Extract the [x, y] coordinate from the center of the cell holding the provided text.  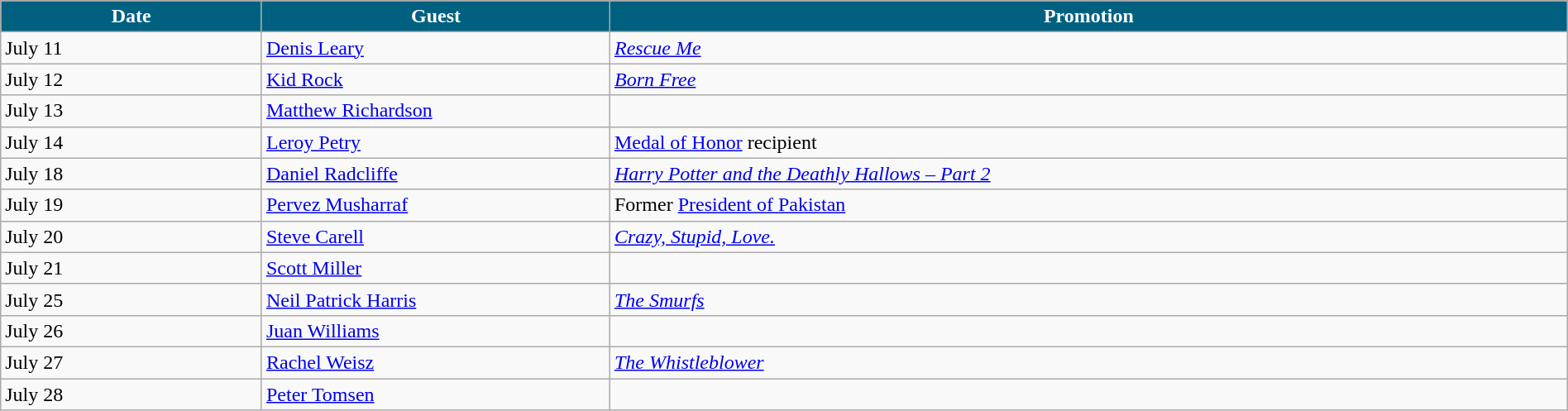
Rachel Weisz [435, 362]
Promotion [1088, 17]
July 26 [131, 331]
Steve Carell [435, 237]
The Smurfs [1088, 299]
Harry Potter and the Deathly Hallows – Part 2 [1088, 174]
July 21 [131, 268]
Date [131, 17]
July 18 [131, 174]
Kid Rock [435, 79]
Neil Patrick Harris [435, 299]
Scott Miller [435, 268]
July 12 [131, 79]
Leroy Petry [435, 142]
Juan Williams [435, 331]
Crazy, Stupid, Love. [1088, 237]
Matthew Richardson [435, 111]
Pervez Musharraf [435, 205]
July 20 [131, 237]
Denis Leary [435, 48]
Born Free [1088, 79]
July 14 [131, 142]
July 13 [131, 111]
The Whistleblower [1088, 362]
July 28 [131, 394]
Daniel Radcliffe [435, 174]
July 25 [131, 299]
Rescue Me [1088, 48]
Peter Tomsen [435, 394]
Medal of Honor recipient [1088, 142]
Former President of Pakistan [1088, 205]
July 11 [131, 48]
July 19 [131, 205]
July 27 [131, 362]
Guest [435, 17]
